Return [X, Y] of the center of cell containing provided text 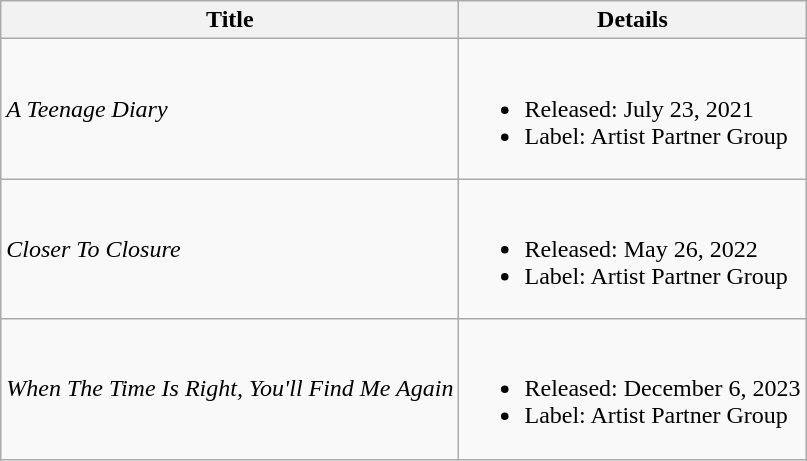
Details [632, 20]
Released: May 26, 2022Label: Artist Partner Group [632, 249]
Released: December 6, 2023Label: Artist Partner Group [632, 389]
Closer To Closure [230, 249]
Title [230, 20]
Released: July 23, 2021Label: Artist Partner Group [632, 109]
When The Time Is Right, You'll Find Me Again [230, 389]
A Teenage Diary [230, 109]
